Return (x, y) of the center of cell containing provided text 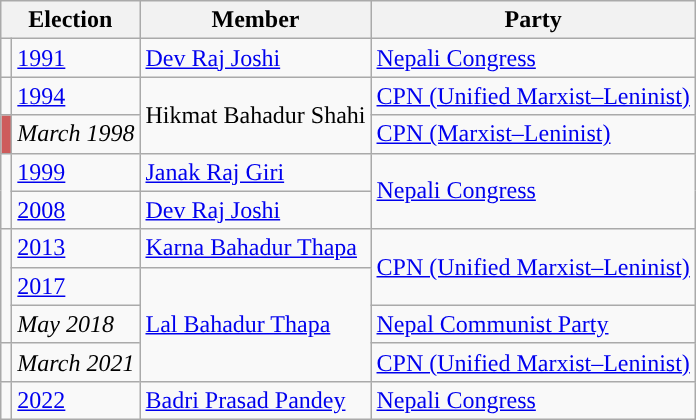
March 1998 (76, 134)
Karna Bahadur Thapa (256, 248)
2008 (76, 210)
Badri Prasad Pandey (256, 400)
1991 (76, 58)
Member (256, 20)
2017 (76, 286)
Party (533, 20)
1994 (76, 96)
1999 (76, 172)
May 2018 (76, 324)
Lal Bahadur Thapa (256, 324)
Election (70, 20)
March 2021 (76, 362)
Nepal Communist Party (533, 324)
2022 (76, 400)
Janak Raj Giri (256, 172)
2013 (76, 248)
CPN (Marxist–Leninist) (533, 134)
Hikmat Bahadur Shahi (256, 115)
